Provide the [x, y] coordinate of the cell's center where the given text is located.  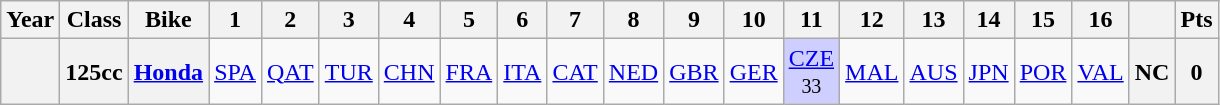
6 [522, 20]
NED [633, 72]
Bike [168, 20]
11 [811, 20]
TUR [348, 72]
10 [754, 20]
Class [94, 20]
MAL [872, 72]
CZE33 [811, 72]
1 [236, 20]
14 [988, 20]
15 [1043, 20]
Pts [1196, 20]
16 [1100, 20]
4 [409, 20]
CAT [575, 72]
SPA [236, 72]
FRA [469, 72]
GBR [694, 72]
5 [469, 20]
8 [633, 20]
QAT [290, 72]
Honda [168, 72]
9 [694, 20]
ITA [522, 72]
CHN [409, 72]
125cc [94, 72]
POR [1043, 72]
AUS [934, 72]
GER [754, 72]
VAL [1100, 72]
Year [30, 20]
NC [1152, 72]
13 [934, 20]
12 [872, 20]
3 [348, 20]
0 [1196, 72]
7 [575, 20]
JPN [988, 72]
2 [290, 20]
